Find where the given text appears and provide that cell's center as [X, Y] coordinate. 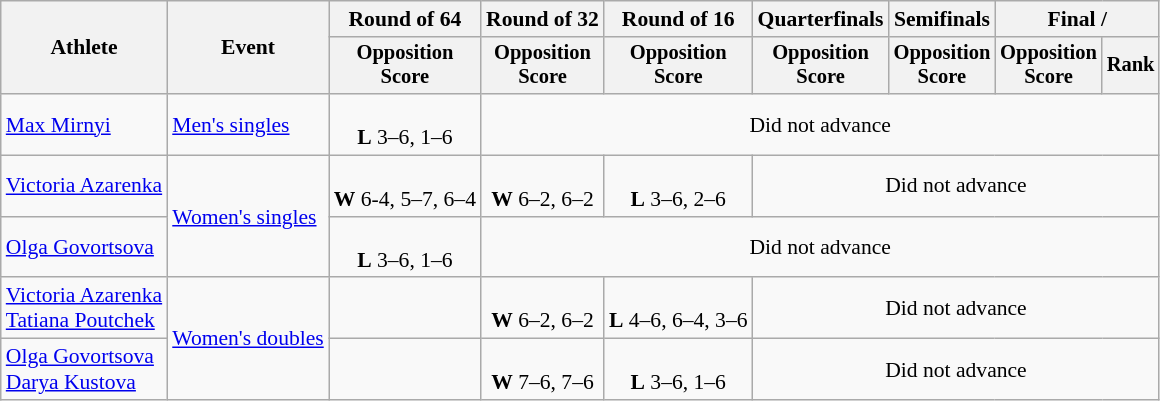
Women's doubles [248, 339]
Women's singles [248, 217]
Round of 16 [678, 19]
Victoria Azarenka [84, 186]
L 3–6, 2–6 [678, 186]
Rank [1131, 66]
W 6-4, 5–7, 6–4 [405, 186]
Semifinals [942, 19]
Victoria Azarenka Tatiana Poutchek [84, 308]
Final / [1077, 19]
Quarterfinals [821, 19]
Max Mirnyi [84, 124]
Event [248, 48]
W 7–6, 7–6 [542, 370]
Olga Govortsova Darya Kustova [84, 370]
Men's singles [248, 124]
Round of 32 [542, 19]
Round of 64 [405, 19]
L 4–6, 6–4, 3–6 [678, 308]
Athlete [84, 48]
Olga Govortsova [84, 248]
